Find where the given text appears and provide that cell's center as [X, Y] coordinate. 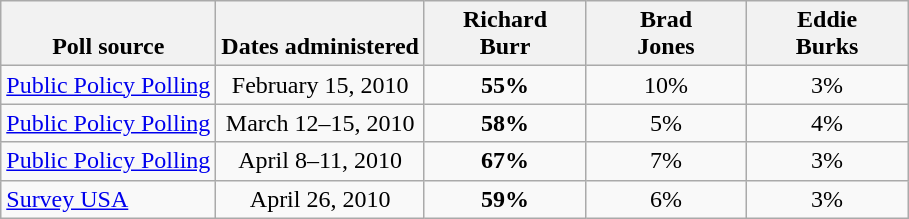
4% [828, 123]
6% [666, 199]
67% [504, 161]
10% [666, 85]
Poll source [108, 34]
EddieBurks [828, 34]
58% [504, 123]
Dates administered [320, 34]
Survey USA [108, 199]
59% [504, 199]
55% [504, 85]
5% [666, 123]
February 15, 2010 [320, 85]
BradJones [666, 34]
March 12–15, 2010 [320, 123]
April 26, 2010 [320, 199]
7% [666, 161]
RichardBurr [504, 34]
April 8–11, 2010 [320, 161]
